Identify which cell holds the provided text, then report its [x, y] central coordinate. 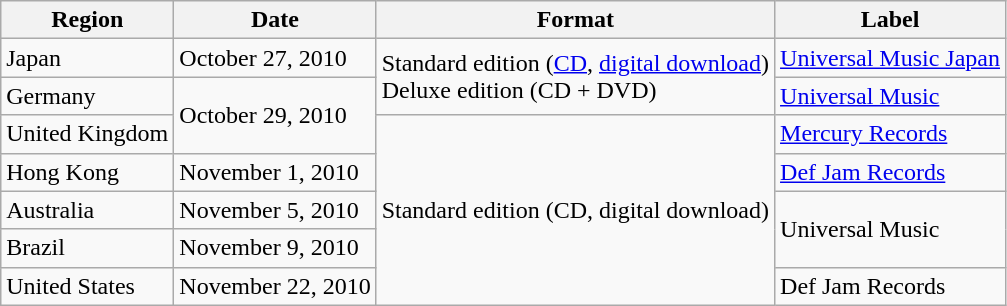
November 1, 2010 [275, 172]
Date [275, 20]
November 5, 2010 [275, 210]
Universal Music Japan [890, 58]
Region [88, 20]
Brazil [88, 248]
Label [890, 20]
Australia [88, 210]
United States [88, 286]
Standard edition (CD, digital download)Deluxe edition (CD + DVD) [575, 77]
Japan [88, 58]
Hong Kong [88, 172]
Format [575, 20]
United Kingdom [88, 134]
October 29, 2010 [275, 115]
Standard edition (CD, digital download) [575, 210]
October 27, 2010 [275, 58]
November 9, 2010 [275, 248]
Mercury Records [890, 134]
Germany [88, 96]
November 22, 2010 [275, 286]
